Provide the [X, Y] coordinate of the cell's center where the given text is located.  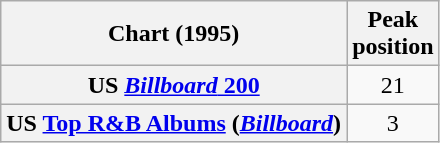
US Billboard 200 [174, 85]
Peakposition [393, 34]
21 [393, 85]
3 [393, 123]
Chart (1995) [174, 34]
US Top R&B Albums (Billboard) [174, 123]
